Capture the cell that displays the provided text and extract its (x, y) central coordinate. 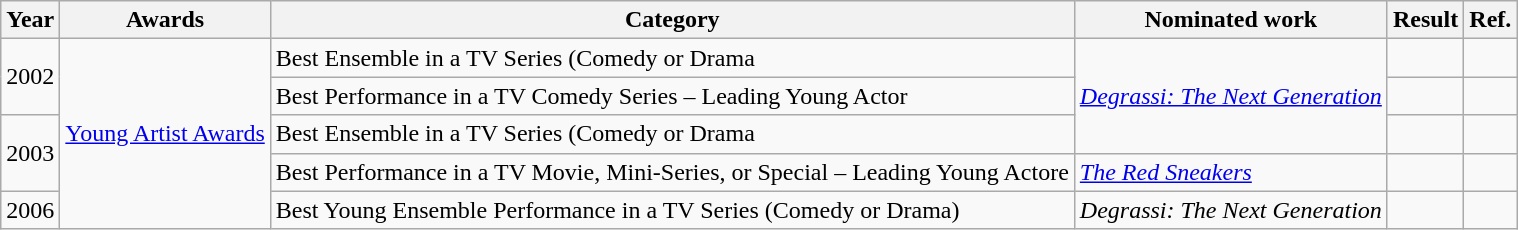
Best Performance in a TV Movie, Mini-Series, or Special – Leading Young Actore (672, 172)
2002 (30, 77)
Young Artist Awards (165, 134)
Awards (165, 20)
Category (672, 20)
Best Young Ensemble Performance in a TV Series (Comedy or Drama) (672, 210)
Ref. (1490, 20)
Best Performance in a TV Comedy Series – Leading Young Actor (672, 96)
Nominated work (1230, 20)
2003 (30, 153)
Result (1425, 20)
Year (30, 20)
2006 (30, 210)
The Red Sneakers (1230, 172)
